Determine the (X, Y) coordinate at the center of the cell enclosing the given text.  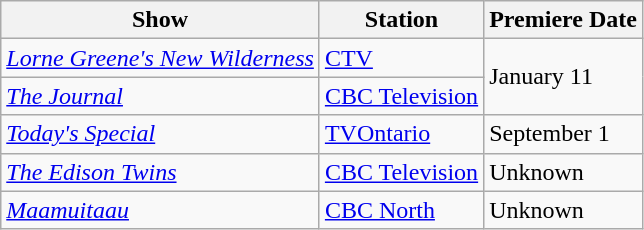
Station (401, 20)
Today's Special (160, 134)
Maamuitaau (160, 210)
Lorne Greene's New Wilderness (160, 58)
The Journal (160, 96)
Premiere Date (564, 20)
TVOntario (401, 134)
Show (160, 20)
January 11 (564, 77)
CBC North (401, 210)
The Edison Twins (160, 172)
September 1 (564, 134)
CTV (401, 58)
